Search for the cell housing the specified text and yield its [x, y] center coordinate. 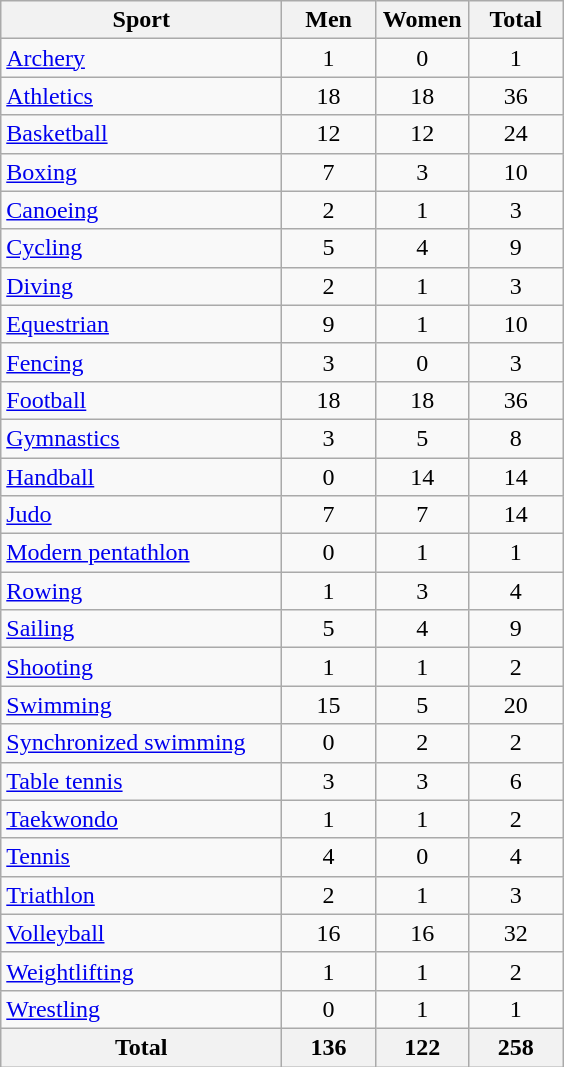
Swimming [142, 705]
Judo [142, 515]
Sport [142, 20]
8 [516, 438]
Triathlon [142, 895]
Rowing [142, 591]
Table tennis [142, 781]
Basketball [142, 134]
Modern pentathlon [142, 553]
Fencing [142, 362]
Tennis [142, 857]
Athletics [142, 96]
Diving [142, 286]
20 [516, 705]
Cycling [142, 248]
Taekwondo [142, 819]
Canoeing [142, 210]
Shooting [142, 667]
Archery [142, 58]
136 [329, 1047]
Equestrian [142, 324]
15 [329, 705]
258 [516, 1047]
Boxing [142, 172]
Gymnastics [142, 438]
Women [422, 20]
Football [142, 400]
32 [516, 933]
122 [422, 1047]
Handball [142, 477]
Men [329, 20]
6 [516, 781]
Sailing [142, 629]
Wrestling [142, 1009]
Synchronized swimming [142, 743]
Volleyball [142, 933]
24 [516, 134]
Weightlifting [142, 971]
